Extract the (X, Y) coordinate from the center of the cell holding the provided text.  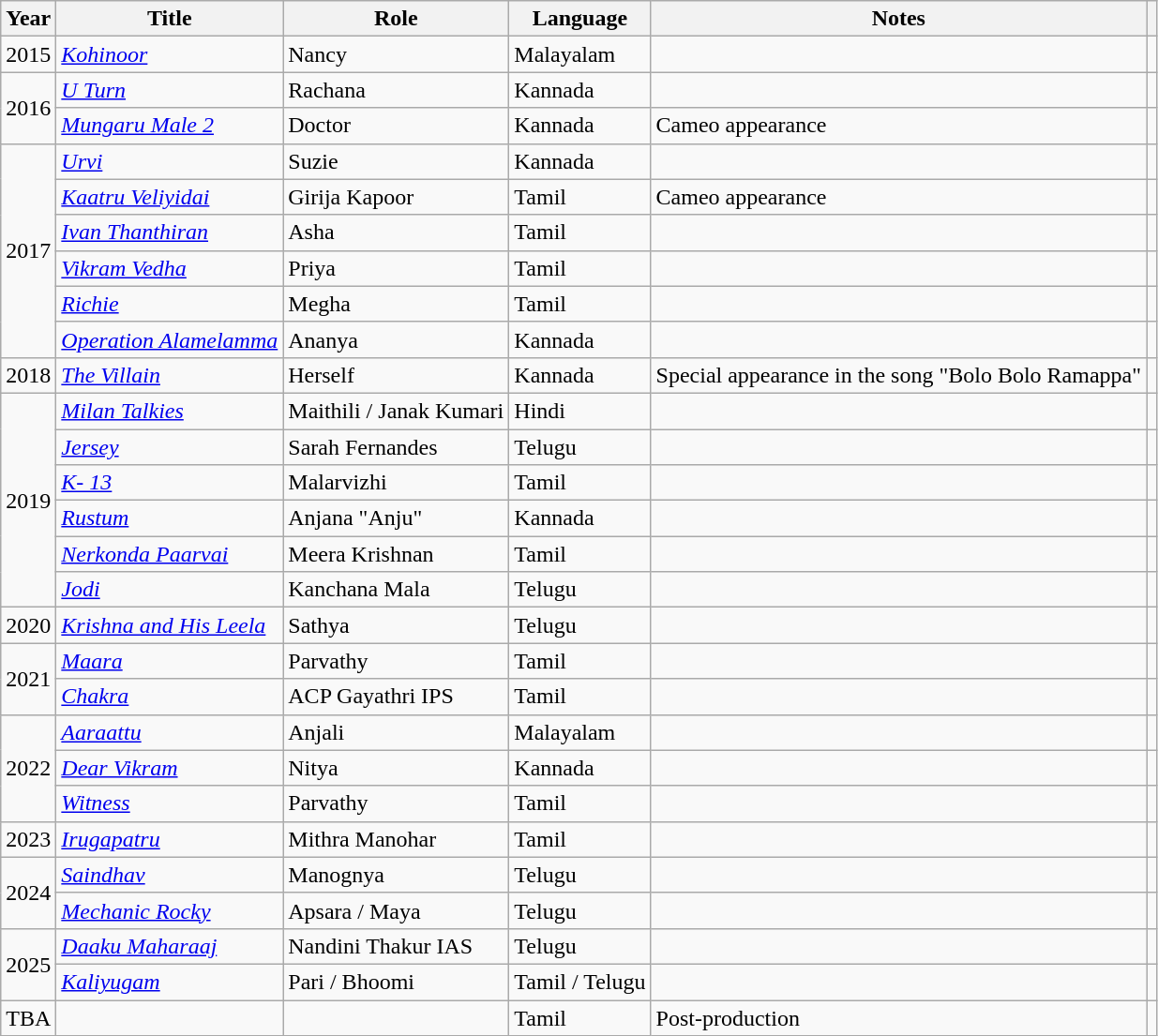
Suzie (396, 161)
Vikram Vedha (170, 268)
Richie (170, 304)
Saindhav (170, 875)
Pari / Bhoomi (396, 982)
Language (579, 19)
Notes (898, 19)
Milan Talkies (170, 411)
Girija Kapoor (396, 197)
Daaku Maharaaj (170, 946)
Doctor (396, 126)
Manognya (396, 875)
Megha (396, 304)
Mungaru Male 2 (170, 126)
Nitya (396, 768)
Kaatru Veliyidai (170, 197)
2025 (28, 964)
2020 (28, 625)
2021 (28, 679)
Chakra (170, 697)
Hindi (579, 411)
2019 (28, 500)
Sarah Fernandes (396, 447)
U Turn (170, 90)
Special appearance in the song "Bolo Bolo Ramappa" (898, 375)
Apsara / Maya (396, 910)
2017 (28, 250)
Title (170, 19)
Tamil / Telugu (579, 982)
Operation Alamelamma (170, 339)
Rustum (170, 518)
Year (28, 19)
Jodi (170, 590)
2016 (28, 108)
Nerkonda Paarvai (170, 554)
Role (396, 19)
Nandini Thakur IAS (396, 946)
Jersey (170, 447)
Asha (396, 233)
Anjana "Anju" (396, 518)
The Villain (170, 375)
2018 (28, 375)
Mechanic Rocky (170, 910)
Ivan Thanthiran (170, 233)
2024 (28, 893)
2023 (28, 839)
Mithra Manohar (396, 839)
Nancy (396, 54)
Post-production (898, 1017)
Maara (170, 661)
Maithili / Janak Kumari (396, 411)
Kaliyugam (170, 982)
Kohinoor (170, 54)
Aaraattu (170, 732)
Kanchana Mala (396, 590)
Priya (396, 268)
Meera Krishnan (396, 554)
Ananya (396, 339)
Rachana (396, 90)
K- 13 (170, 483)
ACP Gayathri IPS (396, 697)
Malarvizhi (396, 483)
Sathya (396, 625)
Witness (170, 803)
2022 (28, 768)
Krishna and His Leela (170, 625)
TBA (28, 1017)
Irugapatru (170, 839)
Herself (396, 375)
2015 (28, 54)
Anjali (396, 732)
Dear Vikram (170, 768)
Urvi (170, 161)
